Locate the cell with the specified text and output its (x, y) center coordinate. 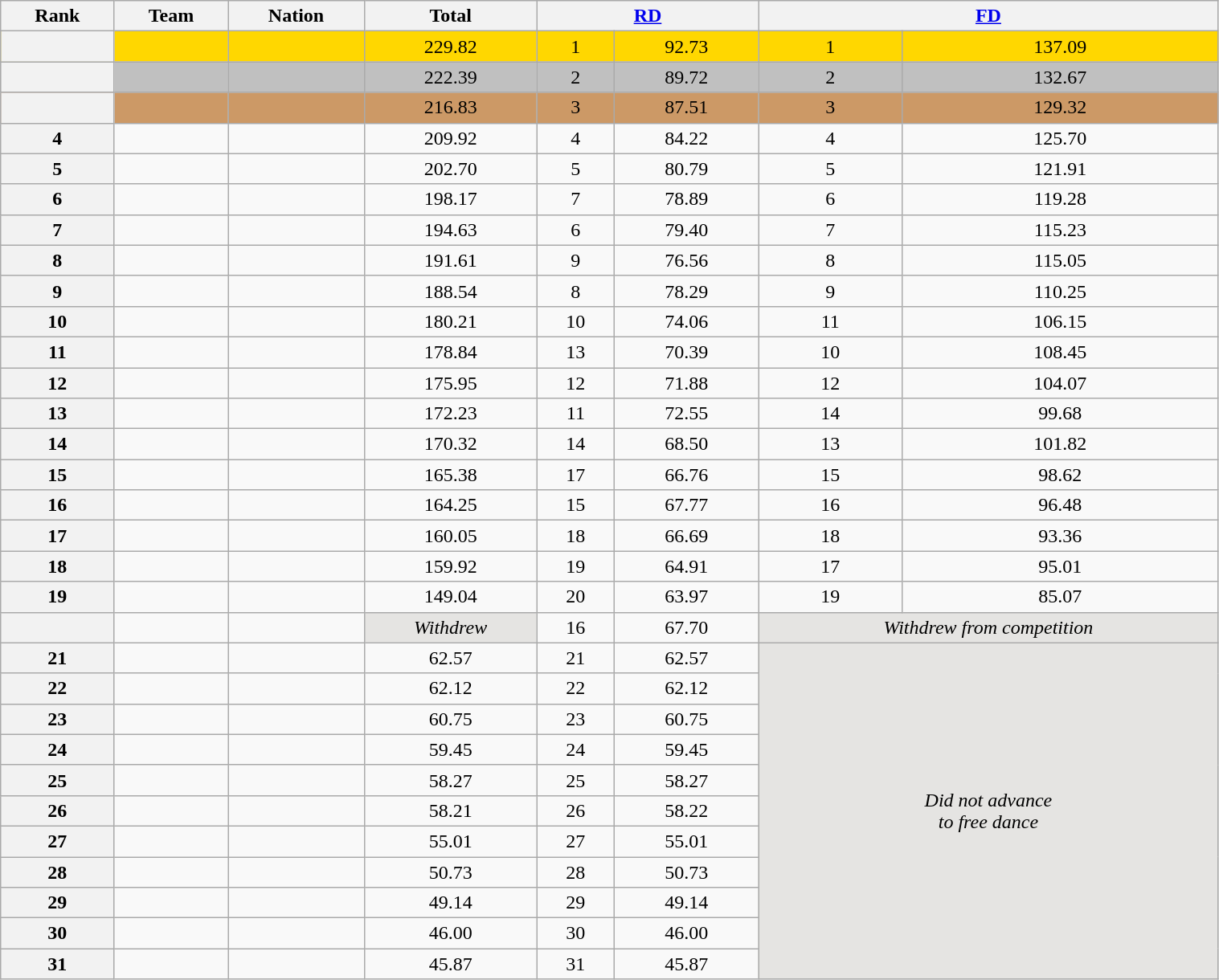
129.32 (1061, 108)
20 (575, 597)
121.91 (1061, 169)
178.84 (450, 352)
80.79 (686, 169)
67.77 (686, 505)
202.70 (450, 169)
160.05 (450, 536)
164.25 (450, 505)
Withdrew (450, 627)
RD (648, 16)
Withdrew from competition (988, 627)
172.23 (450, 414)
209.92 (450, 138)
106.15 (1061, 321)
125.70 (1061, 138)
119.28 (1061, 199)
71.88 (686, 383)
216.83 (450, 108)
101.82 (1061, 444)
165.38 (450, 475)
Rank (58, 16)
Did not advanceto free dance (988, 811)
137.09 (1061, 47)
FD (988, 16)
58.21 (450, 811)
194.63 (450, 230)
132.67 (1061, 77)
170.32 (450, 444)
159.92 (450, 566)
58.22 (686, 811)
115.05 (1061, 260)
229.82 (450, 47)
87.51 (686, 108)
104.07 (1061, 383)
115.23 (1061, 230)
188.54 (450, 291)
67.70 (686, 627)
149.04 (450, 597)
78.89 (686, 199)
Nation (296, 16)
98.62 (1061, 475)
70.39 (686, 352)
92.73 (686, 47)
78.29 (686, 291)
76.56 (686, 260)
Total (450, 16)
222.39 (450, 77)
84.22 (686, 138)
175.95 (450, 383)
68.50 (686, 444)
85.07 (1061, 597)
110.25 (1061, 291)
180.21 (450, 321)
198.17 (450, 199)
Team (171, 16)
66.76 (686, 475)
96.48 (1061, 505)
79.40 (686, 230)
108.45 (1061, 352)
89.72 (686, 77)
95.01 (1061, 566)
93.36 (1061, 536)
66.69 (686, 536)
72.55 (686, 414)
64.91 (686, 566)
74.06 (686, 321)
63.97 (686, 597)
99.68 (1061, 414)
191.61 (450, 260)
